Determine the [X, Y] coordinate at the center of the cell enclosing the given text.  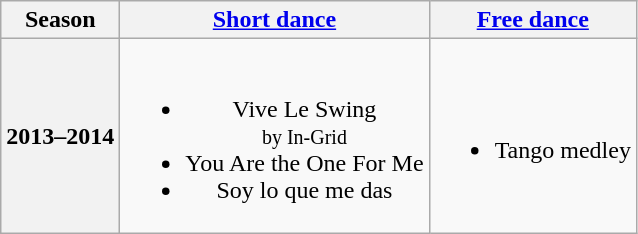
Vive Le Swing by In-Grid You Are the One For MeSoy lo que me das [274, 136]
2013–2014 [60, 136]
Season [60, 20]
Tango medley [532, 136]
Free dance [532, 20]
Short dance [274, 20]
